Extract the (X, Y) coordinate from the center of the cell holding the provided text.  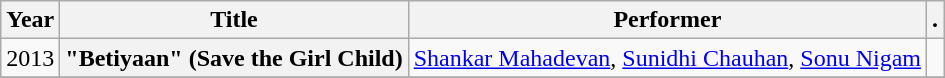
"Betiyaan" (Save the Girl Child) (234, 58)
Title (234, 20)
. (936, 20)
Shankar Mahadevan, Sunidhi Chauhan, Sonu Nigam (667, 58)
2013 (30, 58)
Performer (667, 20)
Year (30, 20)
